Locate the cell with the specified text and output its (x, y) center coordinate. 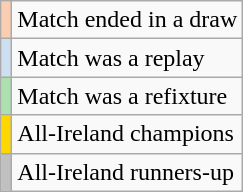
Match ended in a draw (128, 20)
Match was a refixture (128, 96)
All-Ireland runners-up (128, 172)
Match was a replay (128, 58)
All-Ireland champions (128, 134)
